Locate the cell with the specified text and output its (x, y) center coordinate. 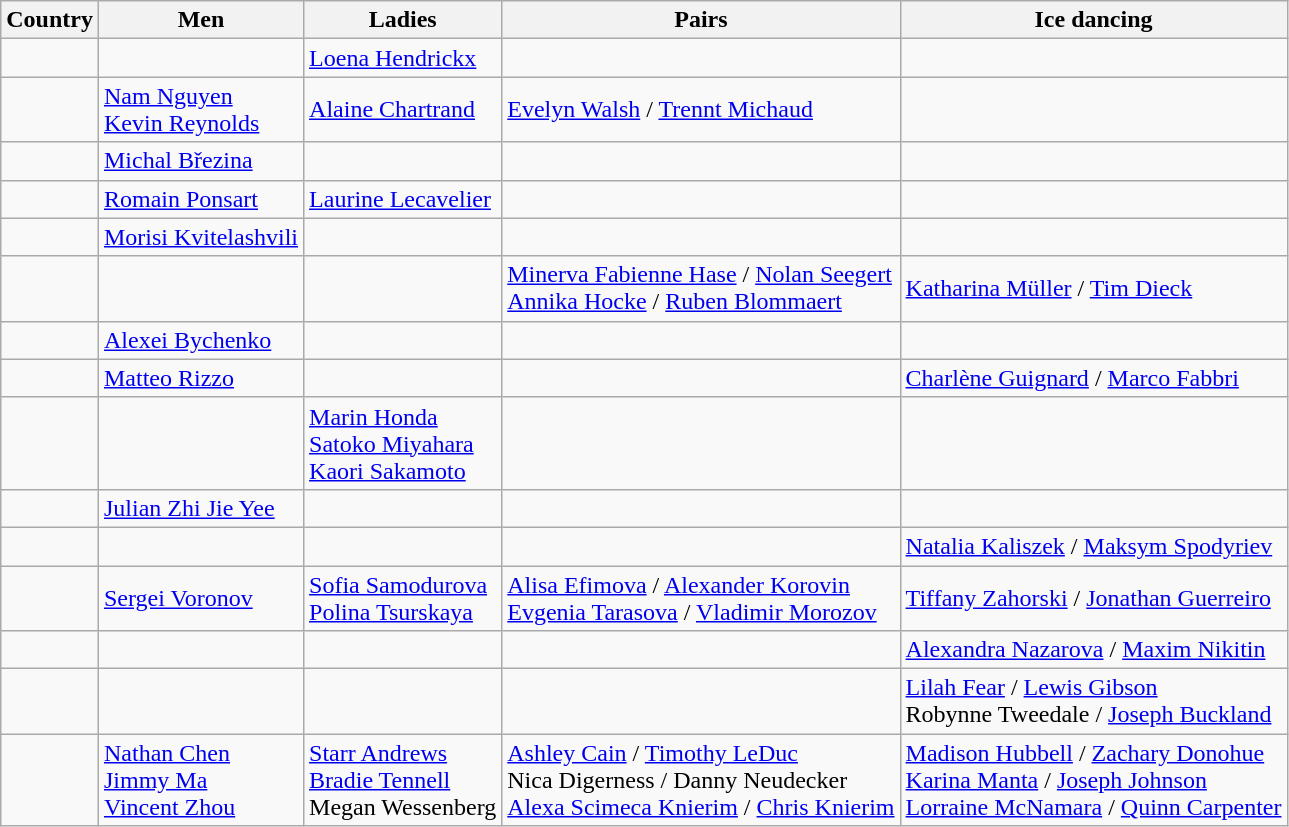
Evelyn Walsh / Trennt Michaud (701, 110)
Alaine Chartrand (403, 110)
Katharina Müller / Tim Dieck (1094, 288)
Charlène Guignard / Marco Fabbri (1094, 378)
Ice dancing (1094, 20)
Minerva Fabienne Hase / Nolan SeegertAnnika Hocke / Ruben Blommaert (701, 288)
Laurine Lecavelier (403, 199)
Ashley Cain / Timothy LeDucNica Digerness / Danny Neudecker Alexa Scimeca Knierim / Chris Knierim (701, 780)
Marin HondaSatoko MiyaharaKaori Sakamoto (403, 443)
Lilah Fear / Lewis GibsonRobynne Tweedale / Joseph Buckland (1094, 702)
Morisi Kvitelashvili (200, 237)
Nam NguyenKevin Reynolds (200, 110)
Michal Březina (200, 161)
Starr AndrewsBradie TennellMegan Wessenberg (403, 780)
Men (200, 20)
Ladies (403, 20)
Alisa Efimova / Alexander KorovinEvgenia Tarasova / Vladimir Morozov (701, 598)
Nathan ChenJimmy MaVincent Zhou (200, 780)
Pairs (701, 20)
Alexei Bychenko (200, 340)
Romain Ponsart (200, 199)
Loena Hendrickx (403, 58)
Julian Zhi Jie Yee (200, 508)
Madison Hubbell / Zachary DonohueKarina Manta / Joseph Johnson Lorraine McNamara / Quinn Carpenter (1094, 780)
Natalia Kaliszek / Maksym Spodyriev (1094, 546)
Country (50, 20)
Sergei Voronov (200, 598)
Alexandra Nazarova / Maxim Nikitin (1094, 650)
Sofia Samodurova Polina Tsurskaya (403, 598)
Matteo Rizzo (200, 378)
Tiffany Zahorski / Jonathan Guerreiro (1094, 598)
